Extract the [x, y] coordinate from the center of the cell holding the provided text.  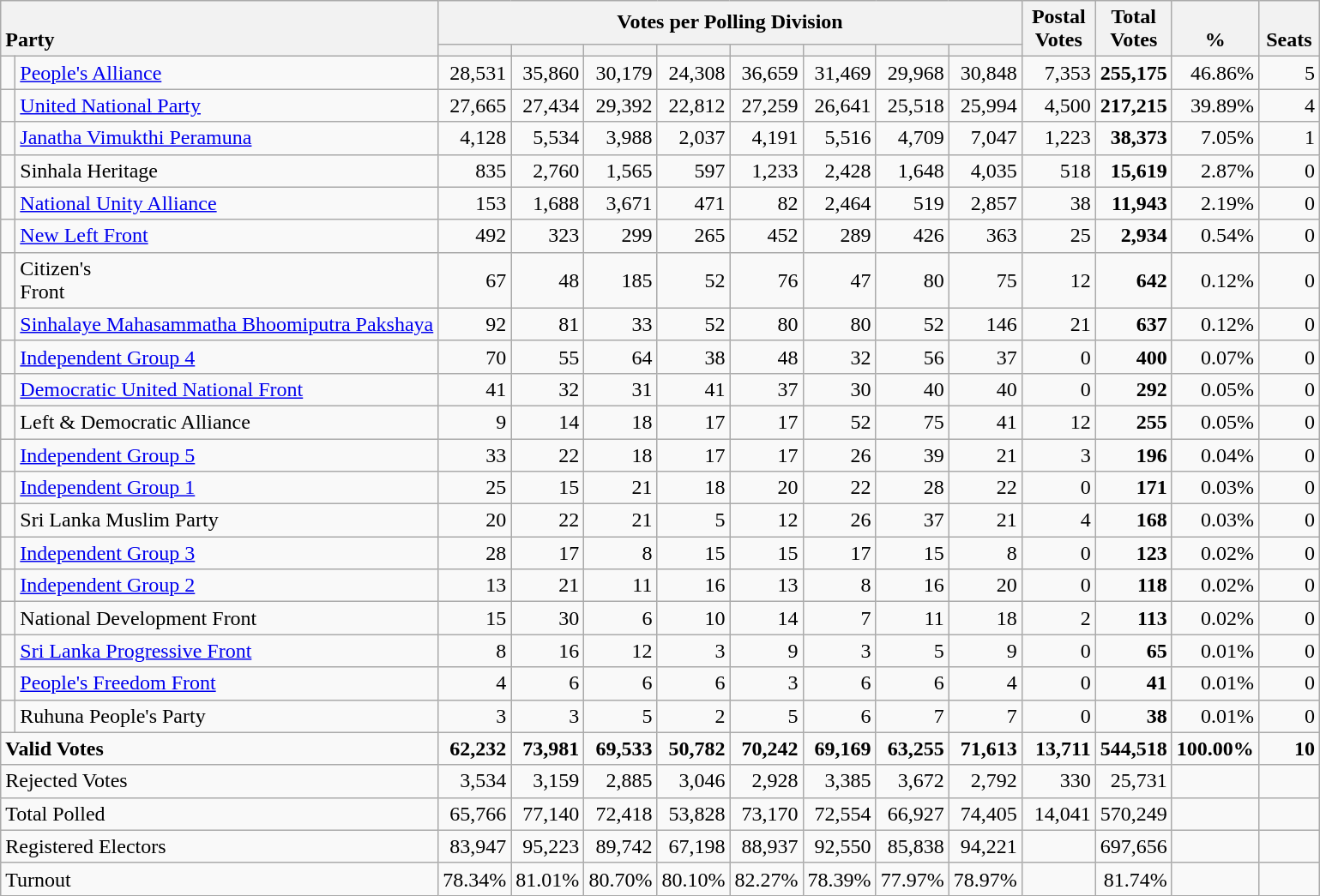
Total Votes [1134, 29]
217,215 [1134, 105]
400 [1134, 357]
426 [913, 236]
2.19% [1215, 203]
81.01% [547, 879]
29,392 [621, 105]
PostalVotes [1058, 29]
2,885 [621, 781]
168 [1134, 520]
146 [985, 324]
82 [767, 203]
% [1215, 29]
62,232 [475, 749]
3,159 [547, 781]
570,249 [1134, 814]
265 [693, 236]
71,613 [985, 749]
Left & Democratic Alliance [226, 422]
7,047 [985, 138]
94,221 [985, 846]
13,711 [1058, 749]
73,170 [767, 814]
2,857 [985, 203]
31,469 [839, 73]
39 [913, 455]
30,848 [985, 73]
67 [475, 280]
22,812 [693, 105]
92,550 [839, 846]
2,760 [547, 171]
Turnout [220, 879]
7,353 [1058, 73]
Sinhalaye Mahasammatha Bhoomiputra Pakshaya [226, 324]
25,731 [1134, 781]
123 [1134, 553]
2,428 [839, 171]
77,140 [547, 814]
Independent Group 4 [226, 357]
1,565 [621, 171]
72,554 [839, 814]
544,518 [1134, 749]
29,968 [913, 73]
69,169 [839, 749]
80.70% [621, 879]
Democratic United National Front [226, 389]
27,259 [767, 105]
7.05% [1215, 138]
95,223 [547, 846]
330 [1058, 781]
4,128 [475, 138]
697,656 [1134, 846]
289 [839, 236]
637 [1134, 324]
519 [913, 203]
0.04% [1215, 455]
1,648 [913, 171]
2,792 [985, 781]
Total Polled [220, 814]
Rejected Votes [220, 781]
255,175 [1134, 73]
27,434 [547, 105]
2,037 [693, 138]
5,516 [839, 138]
471 [693, 203]
196 [1134, 455]
1,233 [767, 171]
Sri Lanka Progressive Front [226, 651]
Independent Group 3 [226, 553]
25,994 [985, 105]
2,928 [767, 781]
70 [475, 357]
76 [767, 280]
171 [1134, 488]
Janatha Vimukthi Peramuna [226, 138]
81 [547, 324]
36,659 [767, 73]
65 [1134, 651]
Registered Electors [220, 846]
3,671 [621, 203]
1 [1288, 138]
73,981 [547, 749]
518 [1058, 171]
1,223 [1058, 138]
92 [475, 324]
78.97% [985, 879]
28,531 [475, 73]
118 [1134, 586]
50,782 [693, 749]
88,937 [767, 846]
153 [475, 203]
2,464 [839, 203]
0.07% [1215, 357]
4,035 [985, 171]
Party [220, 29]
642 [1134, 280]
2,934 [1134, 236]
1,688 [547, 203]
70,242 [767, 749]
National Unity Alliance [226, 203]
72,418 [621, 814]
Sinhala Heritage [226, 171]
47 [839, 280]
35,860 [547, 73]
24,308 [693, 73]
Votes per Polling Division [730, 22]
3,672 [913, 781]
11,943 [1134, 203]
597 [693, 171]
255 [1134, 422]
69,533 [621, 749]
Ruhuna People's Party [226, 716]
3,385 [839, 781]
Seats [1288, 29]
185 [621, 280]
National Development Front [226, 618]
835 [475, 171]
67,198 [693, 846]
65,766 [475, 814]
323 [547, 236]
Independent Group 2 [226, 586]
31 [621, 389]
63,255 [913, 749]
292 [1134, 389]
100.00% [1215, 749]
39.89% [1215, 105]
74,405 [985, 814]
25,518 [913, 105]
77.97% [913, 879]
5,534 [547, 138]
15,619 [1134, 171]
Valid Votes [220, 749]
26,641 [839, 105]
81.74% [1134, 879]
27,665 [475, 105]
Independent Group 5 [226, 455]
2.87% [1215, 171]
85,838 [913, 846]
People's Alliance [226, 73]
4,709 [913, 138]
82.27% [767, 879]
14,041 [1058, 814]
Independent Group 1 [226, 488]
3,046 [693, 781]
452 [767, 236]
299 [621, 236]
3,534 [475, 781]
People's Freedom Front [226, 683]
46.86% [1215, 73]
83,947 [475, 846]
64 [621, 357]
55 [547, 357]
30,179 [621, 73]
53,828 [693, 814]
Sri Lanka Muslim Party [226, 520]
363 [985, 236]
0.54% [1215, 236]
38,373 [1134, 138]
66,927 [913, 814]
United National Party [226, 105]
4,191 [767, 138]
4,500 [1058, 105]
80.10% [693, 879]
492 [475, 236]
113 [1134, 618]
89,742 [621, 846]
78.39% [839, 879]
78.34% [475, 879]
New Left Front [226, 236]
56 [913, 357]
3,988 [621, 138]
Citizen'sFront [226, 280]
